Find where the given text appears and provide that cell's center as (x, y) coordinate. 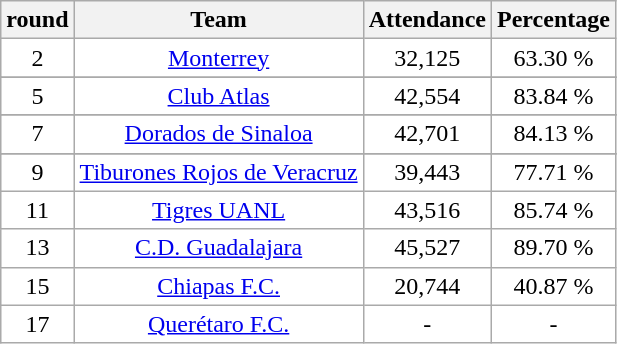
39,443 (427, 172)
40.87 % (554, 286)
Monterrey (218, 58)
Tiburones Rojos de Veracruz (218, 172)
84.13 % (554, 134)
5 (38, 96)
2 (38, 58)
13 (38, 248)
85.74 % (554, 210)
7 (38, 134)
9 (38, 172)
15 (38, 286)
Percentage (554, 20)
Attendance (427, 20)
42,701 (427, 134)
42,554 (427, 96)
11 (38, 210)
Tigres UANL (218, 210)
Team (218, 20)
20,744 (427, 286)
43,516 (427, 210)
Chiapas F.C. (218, 286)
round (38, 20)
Club Atlas (218, 96)
89.70 % (554, 248)
45,527 (427, 248)
C.D. Guadalajara (218, 248)
17 (38, 324)
Querétaro F.C. (218, 324)
32,125 (427, 58)
Dorados de Sinaloa (218, 134)
63.30 % (554, 58)
77.71 % (554, 172)
83.84 % (554, 96)
